Detect which cell encompasses the target text, then output its (x, y) center coordinate. 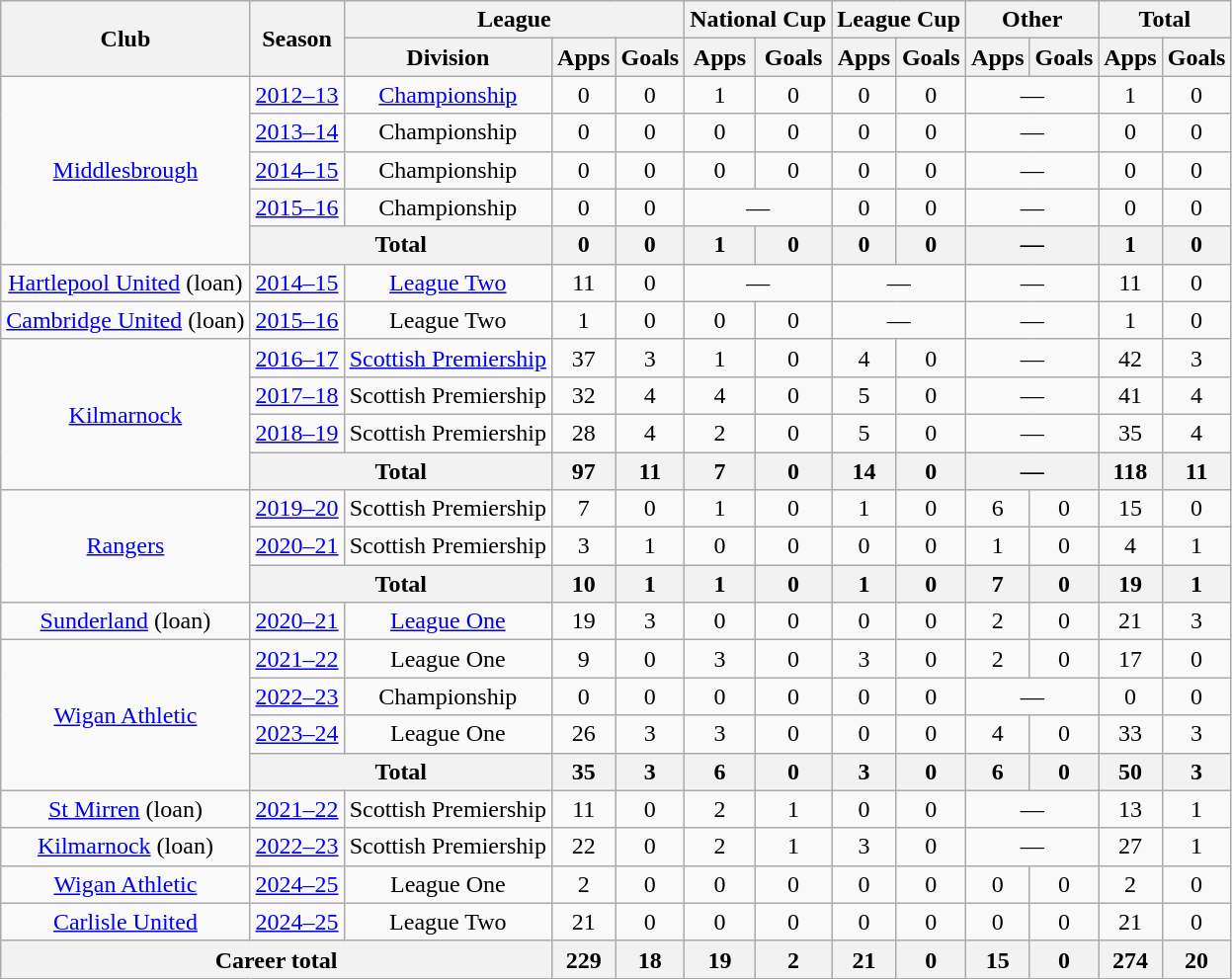
Division (448, 57)
2023–24 (296, 734)
9 (584, 659)
33 (1130, 734)
Hartlepool United (loan) (125, 283)
Middlesbrough (125, 170)
13 (1130, 809)
2018–19 (296, 433)
22 (584, 847)
42 (1130, 358)
National Cup (759, 20)
Carlisle United (125, 922)
18 (650, 959)
274 (1130, 959)
League Cup (899, 20)
41 (1130, 395)
28 (584, 433)
2012–13 (296, 95)
Other (1032, 20)
97 (584, 471)
League (514, 20)
St Mirren (loan) (125, 809)
Club (125, 39)
2016–17 (296, 358)
Sunderland (loan) (125, 621)
27 (1130, 847)
Kilmarnock (loan) (125, 847)
32 (584, 395)
20 (1196, 959)
229 (584, 959)
Cambridge United (loan) (125, 320)
118 (1130, 471)
Career total (277, 959)
26 (584, 734)
2017–18 (296, 395)
37 (584, 358)
14 (863, 471)
2019–20 (296, 509)
Kilmarnock (125, 414)
50 (1130, 772)
10 (584, 584)
17 (1130, 659)
Rangers (125, 546)
2013–14 (296, 132)
Season (296, 39)
